Extract the (X, Y) coordinate from the center of the cell holding the provided text.  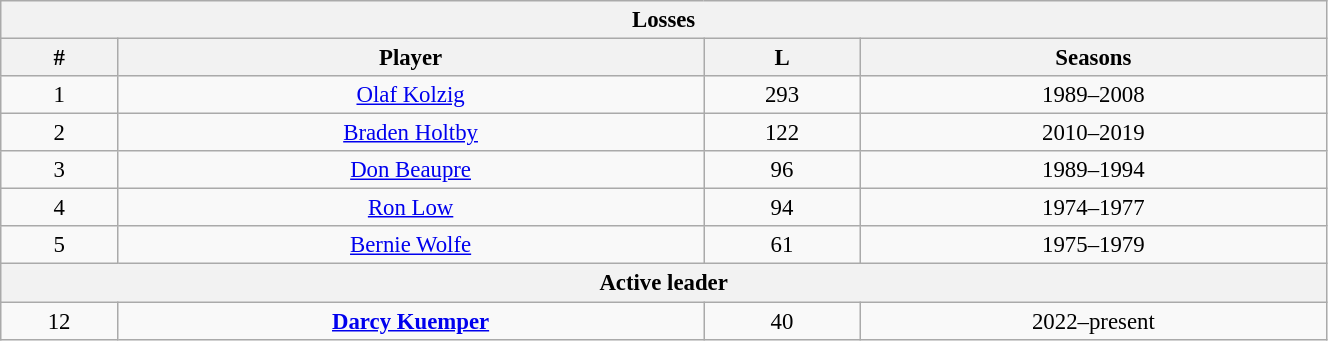
1989–2008 (1093, 95)
40 (782, 321)
96 (782, 170)
3 (60, 170)
Darcy Kuemper (410, 321)
Active leader (664, 283)
12 (60, 321)
1989–1994 (1093, 170)
293 (782, 95)
94 (782, 208)
Don Beaupre (410, 170)
Bernie Wolfe (410, 245)
Olaf Kolzig (410, 95)
1 (60, 95)
Braden Holtby (410, 133)
# (60, 58)
Ron Low (410, 208)
2 (60, 133)
L (782, 58)
5 (60, 245)
122 (782, 133)
Seasons (1093, 58)
Losses (664, 20)
1975–1979 (1093, 245)
2022–present (1093, 321)
4 (60, 208)
Player (410, 58)
2010–2019 (1093, 133)
1974–1977 (1093, 208)
61 (782, 245)
